Find where the given text appears and provide that cell's center as (X, Y) coordinate. 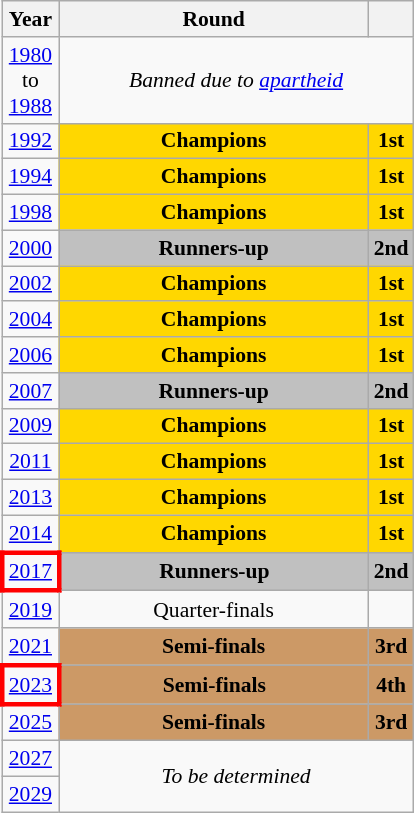
2002 (30, 284)
2025 (30, 722)
Year (30, 19)
1992 (30, 141)
4th (392, 684)
2000 (30, 248)
2017 (30, 572)
To be determined (236, 776)
2007 (30, 391)
2023 (30, 684)
2006 (30, 355)
2011 (30, 462)
Round (214, 19)
2004 (30, 320)
2013 (30, 498)
1998 (30, 213)
2014 (30, 534)
2019 (30, 610)
Banned due to apartheid (236, 80)
2027 (30, 759)
Quarter-finals (214, 610)
1980to1988 (30, 80)
2021 (30, 646)
2029 (30, 795)
2009 (30, 426)
1994 (30, 177)
